Extract the [x, y] coordinate from the center of the cell holding the provided text.  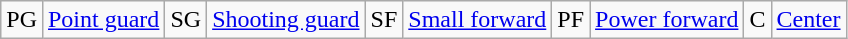
Small forward [478, 20]
Point guard [103, 20]
PG [22, 20]
SG [186, 20]
Shooting guard [286, 20]
Power forward [667, 20]
SF [384, 20]
C [758, 20]
Center [808, 20]
PF [571, 20]
